Pinpoint the cell where the given text exists, returning its (X, Y) midpoint coordinate. 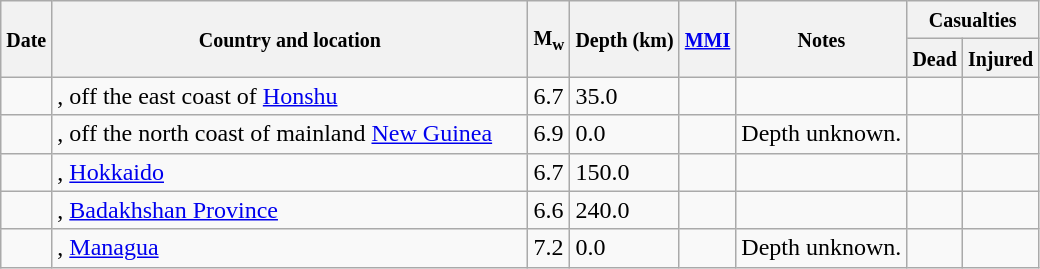
6.9 (549, 134)
6.6 (549, 210)
Dead (935, 58)
, off the north coast of mainland New Guinea (290, 134)
, Badakhshan Province (290, 210)
, Managua (290, 248)
Casualties (973, 20)
, off the east coast of Honshu (290, 96)
Notes (822, 39)
Country and location (290, 39)
150.0 (624, 172)
MMI (708, 39)
240.0 (624, 210)
35.0 (624, 96)
Injured (1000, 58)
7.2 (549, 248)
Mw (549, 39)
Depth (km) (624, 39)
, Hokkaido (290, 172)
Date (26, 39)
